Return [x, y] of the center of cell containing provided text 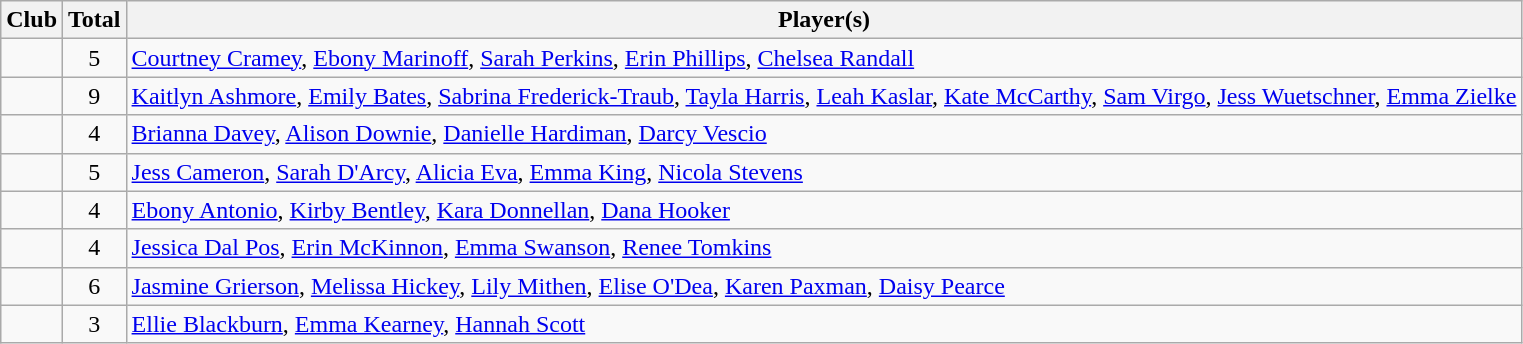
6 [95, 286]
Kaitlyn Ashmore, Emily Bates, Sabrina Frederick-Traub, Tayla Harris, Leah Kaslar, Kate McCarthy, Sam Virgo, Jess Wuetschner, Emma Zielke [824, 96]
Jessica Dal Pos, Erin McKinnon, Emma Swanson, Renee Tomkins [824, 248]
Player(s) [824, 20]
Courtney Cramey, Ebony Marinoff, Sarah Perkins, Erin Phillips, Chelsea Randall [824, 58]
Ebony Antonio, Kirby Bentley, Kara Donnellan, Dana Hooker [824, 210]
Total [95, 20]
3 [95, 324]
Jasmine Grierson, Melissa Hickey, Lily Mithen, Elise O'Dea, Karen Paxman, Daisy Pearce [824, 286]
9 [95, 96]
Jess Cameron, Sarah D'Arcy, Alicia Eva, Emma King, Nicola Stevens [824, 172]
Brianna Davey, Alison Downie, Danielle Hardiman, Darcy Vescio [824, 134]
Club [32, 20]
Ellie Blackburn, Emma Kearney, Hannah Scott [824, 324]
